Locate the cell with the specified text and output its [x, y] center coordinate. 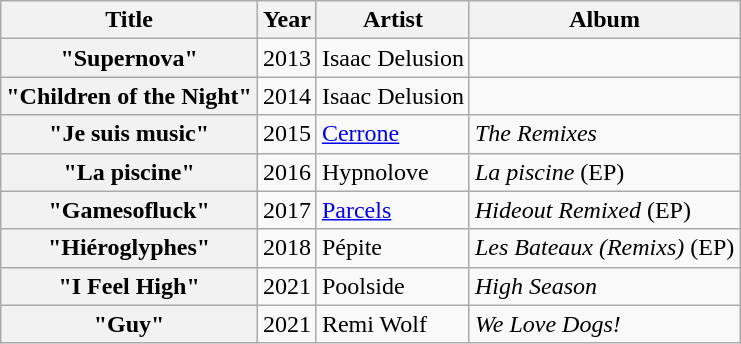
"Children of the Night" [130, 96]
Album [604, 20]
2016 [286, 172]
Year [286, 20]
Hideout Remixed (EP) [604, 210]
2014 [286, 96]
"La piscine" [130, 172]
"Gamesofluck" [130, 210]
Title [130, 20]
La piscine (EP) [604, 172]
"I Feel High" [130, 286]
2017 [286, 210]
We Love Dogs! [604, 324]
"Guy" [130, 324]
Pépite [392, 248]
2013 [286, 58]
"Je suis music" [130, 134]
High Season [604, 286]
"Hiéroglyphes" [130, 248]
Cerrone [392, 134]
Hypnolove [392, 172]
2018 [286, 248]
Parcels [392, 210]
2015 [286, 134]
The Remixes [604, 134]
"Supernova" [130, 58]
Remi Wolf [392, 324]
Artist [392, 20]
Poolside [392, 286]
Les Bateaux (Remixs) (EP) [604, 248]
